Search for the cell housing the specified text and yield its (x, y) center coordinate. 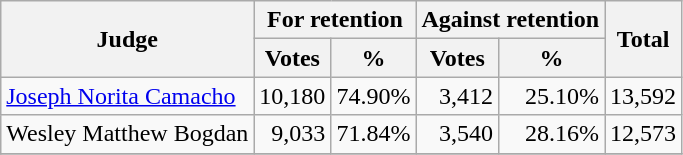
Joseph Norita Camacho (128, 96)
3,540 (458, 134)
74.90% (374, 96)
For retention (335, 20)
Against retention (510, 20)
Wesley Matthew Bogdan (128, 134)
Total (644, 39)
Judge (128, 39)
10,180 (292, 96)
9,033 (292, 134)
28.16% (551, 134)
25.10% (551, 96)
71.84% (374, 134)
12,573 (644, 134)
13,592 (644, 96)
3,412 (458, 96)
